Determine the (x, y) coordinate at the center of the cell enclosing the given text.  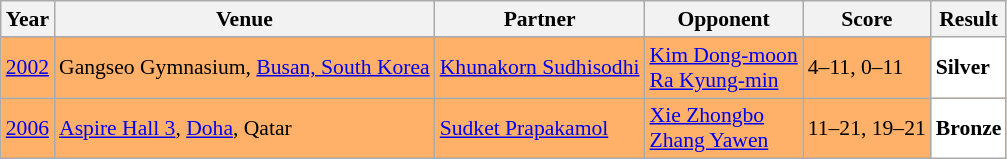
Partner (540, 19)
Kim Dong-moon Ra Kyung-min (724, 68)
Sudket Prapakamol (540, 128)
11–21, 19–21 (867, 128)
Score (867, 19)
Bronze (969, 128)
Year (28, 19)
4–11, 0–11 (867, 68)
2006 (28, 128)
Venue (244, 19)
Gangseo Gymnasium, Busan, South Korea (244, 68)
Xie Zhongbo Zhang Yawen (724, 128)
2002 (28, 68)
Silver (969, 68)
Result (969, 19)
Aspire Hall 3, Doha, Qatar (244, 128)
Khunakorn Sudhisodhi (540, 68)
Opponent (724, 19)
